Determine the (X, Y) coordinate at the center of the cell enclosing the given text.  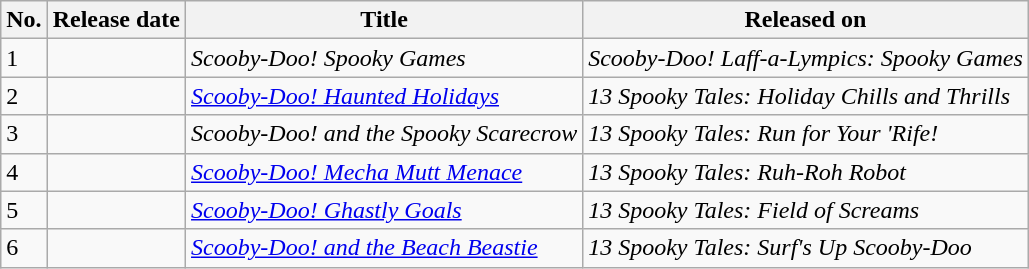
13 Spooky Tales: Surf's Up Scooby-Doo (806, 248)
13 Spooky Tales: Holiday Chills and Thrills (806, 96)
Scooby-Doo! Spooky Games (384, 58)
No. (24, 20)
5 (24, 210)
13 Spooky Tales: Ruh-Roh Robot (806, 172)
13 Spooky Tales: Run for Your 'Rife! (806, 134)
13 Spooky Tales: Field of Screams (806, 210)
Scooby-Doo! Haunted Holidays (384, 96)
4 (24, 172)
Title (384, 20)
Release date (116, 20)
2 (24, 96)
Scooby-Doo! Ghastly Goals (384, 210)
Scooby-Doo! and the Spooky Scarecrow (384, 134)
Released on (806, 20)
1 (24, 58)
Scooby-Doo! and the Beach Beastie (384, 248)
3 (24, 134)
6 (24, 248)
Scooby-Doo! Mecha Mutt Menace (384, 172)
Scooby-Doo! Laff-a-Lympics: Spooky Games (806, 58)
